Provide the [X, Y] coordinate of the cell's center where the given text is located.  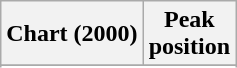
Chart (2000) [72, 34]
Peakposition [189, 34]
